Provide the (x, y) coordinate of the cell's center where the given text is located.  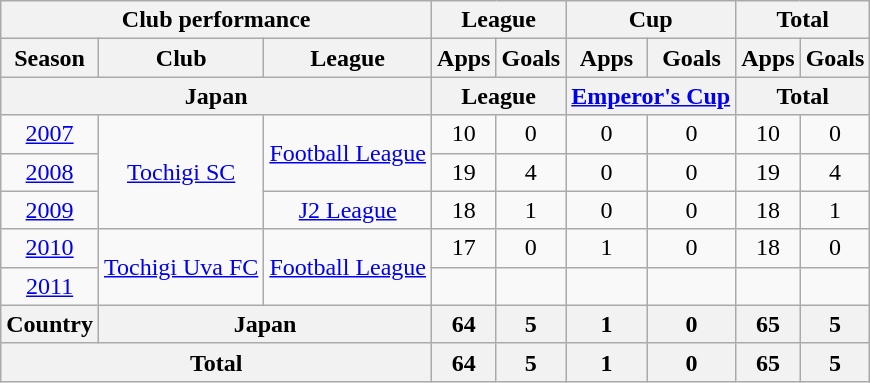
2007 (50, 134)
Club (180, 58)
2011 (50, 286)
Tochigi SC (180, 172)
Club performance (216, 20)
J2 League (348, 210)
Cup (651, 20)
Emperor's Cup (651, 96)
2010 (50, 248)
2009 (50, 210)
17 (464, 248)
Season (50, 58)
Tochigi Uva FC (180, 267)
2008 (50, 172)
Country (50, 324)
